Return the (x, y) coordinate for the center point of the cell that contains the specified text.  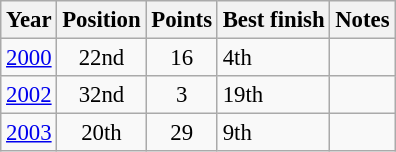
22nd (102, 58)
9th (273, 133)
20th (102, 133)
Year (29, 20)
19th (273, 95)
2002 (29, 95)
Points (182, 20)
2000 (29, 58)
32nd (102, 95)
Notes (362, 20)
4th (273, 58)
Best finish (273, 20)
3 (182, 95)
Position (102, 20)
2003 (29, 133)
16 (182, 58)
29 (182, 133)
